Output the [x, y] coordinate of the center of the cell containing the given text.  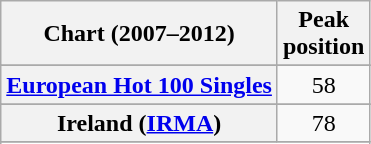
78 [323, 123]
Chart (2007–2012) [140, 34]
Peak position [323, 34]
European Hot 100 Singles [140, 85]
Ireland (IRMA) [140, 123]
58 [323, 85]
